For the text-containing cell, return its midpoint in [x, y] coordinate format. 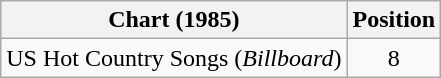
US Hot Country Songs (Billboard) [174, 58]
Chart (1985) [174, 20]
Position [394, 20]
8 [394, 58]
